Capture the cell that displays the provided text and extract its (x, y) central coordinate. 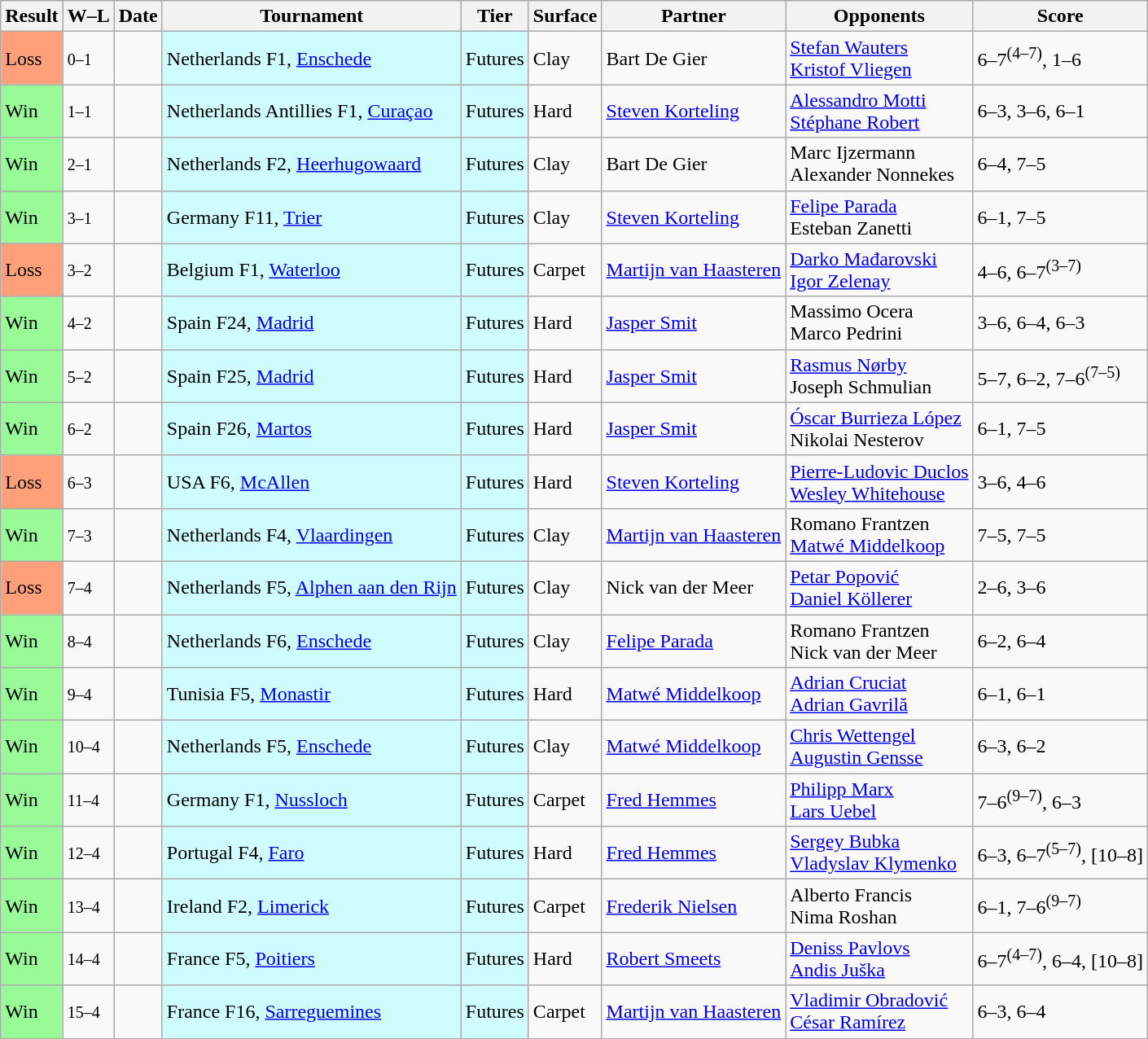
0–1 (88, 59)
Philipp Marx Lars Uebel (879, 800)
Netherlands Antillies F1, Curaçao (311, 111)
Darko Mađarovski Igor Zelenay (879, 270)
Deniss Pavlovs Andis Juška (879, 959)
6–7(4–7), 1–6 (1060, 59)
Felipe Parada (694, 640)
9–4 (88, 694)
Spain F25, Madrid (311, 376)
Surface (565, 16)
11–4 (88, 800)
Netherlands F2, Heerhugowaard (311, 164)
Pierre-Ludovic Duclos Wesley Whitehouse (879, 482)
3–2 (88, 270)
Rasmus Nørby Joseph Schmulian (879, 376)
10–4 (88, 747)
Alessandro Motti Stéphane Robert (879, 111)
Netherlands F5, Enschede (311, 747)
Result (32, 16)
Spain F26, Martos (311, 428)
6–1, 7–6(9–7) (1060, 905)
Alberto Francis Nima Roshan (879, 905)
Adrian Cruciat Adrian Gavrilă (879, 694)
6–2 (88, 428)
Nick van der Meer (694, 588)
6–3, 6–7(5–7), [10–8] (1060, 853)
Netherlands F6, Enschede (311, 640)
Netherlands F1, Enschede (311, 59)
Tournament (311, 16)
W–L (88, 16)
15–4 (88, 1011)
14–4 (88, 959)
1–1 (88, 111)
Petar Popović Daniel Köllerer (879, 588)
Ireland F2, Limerick (311, 905)
6–4, 7–5 (1060, 164)
Netherlands F4, Vlaardingen (311, 534)
Romano Frantzen Matwé Middelkoop (879, 534)
USA F6, McAllen (311, 482)
Tier (495, 16)
3–6, 6–4, 6–3 (1060, 322)
13–4 (88, 905)
Robert Smeets (694, 959)
7–4 (88, 588)
6–3, 6–4 (1060, 1011)
Netherlands F5, Alphen aan den Rijn (311, 588)
5–7, 6–2, 7–6(7–5) (1060, 376)
Date (138, 16)
6–3, 3–6, 6–1 (1060, 111)
France F5, Poitiers (311, 959)
Sergey Bubka Vladyslav Klymenko (879, 853)
12–4 (88, 853)
Felipe Parada Esteban Zanetti (879, 217)
Romano Frantzen Nick van der Meer (879, 640)
Marc Ijzermann Alexander Nonnekes (879, 164)
8–4 (88, 640)
Score (1060, 16)
Portugal F4, Faro (311, 853)
2–1 (88, 164)
Massimo Ocera Marco Pedrini (879, 322)
Spain F24, Madrid (311, 322)
Partner (694, 16)
Belgium F1, Waterloo (311, 270)
Vladimir Obradović César Ramírez (879, 1011)
4–2 (88, 322)
Stefan Wauters Kristof Vliegen (879, 59)
6–3 (88, 482)
Chris Wettengel Augustin Gensse (879, 747)
7–5, 7–5 (1060, 534)
6–2, 6–4 (1060, 640)
6–7(4–7), 6–4, [10–8] (1060, 959)
Opponents (879, 16)
Óscar Burrieza López Nikolai Nesterov (879, 428)
7–3 (88, 534)
Frederik Nielsen (694, 905)
3–1 (88, 217)
3–6, 4–6 (1060, 482)
5–2 (88, 376)
7–6(9–7), 6–3 (1060, 800)
2–6, 3–6 (1060, 588)
6–1, 6–1 (1060, 694)
France F16, Sarreguemines (311, 1011)
6–3, 6–2 (1060, 747)
4–6, 6–7(3–7) (1060, 270)
Germany F1, Nussloch (311, 800)
Germany F11, Trier (311, 217)
Tunisia F5, Monastir (311, 694)
